Scan for the cell matching the given text and deliver its (X, Y) coordinate at center. 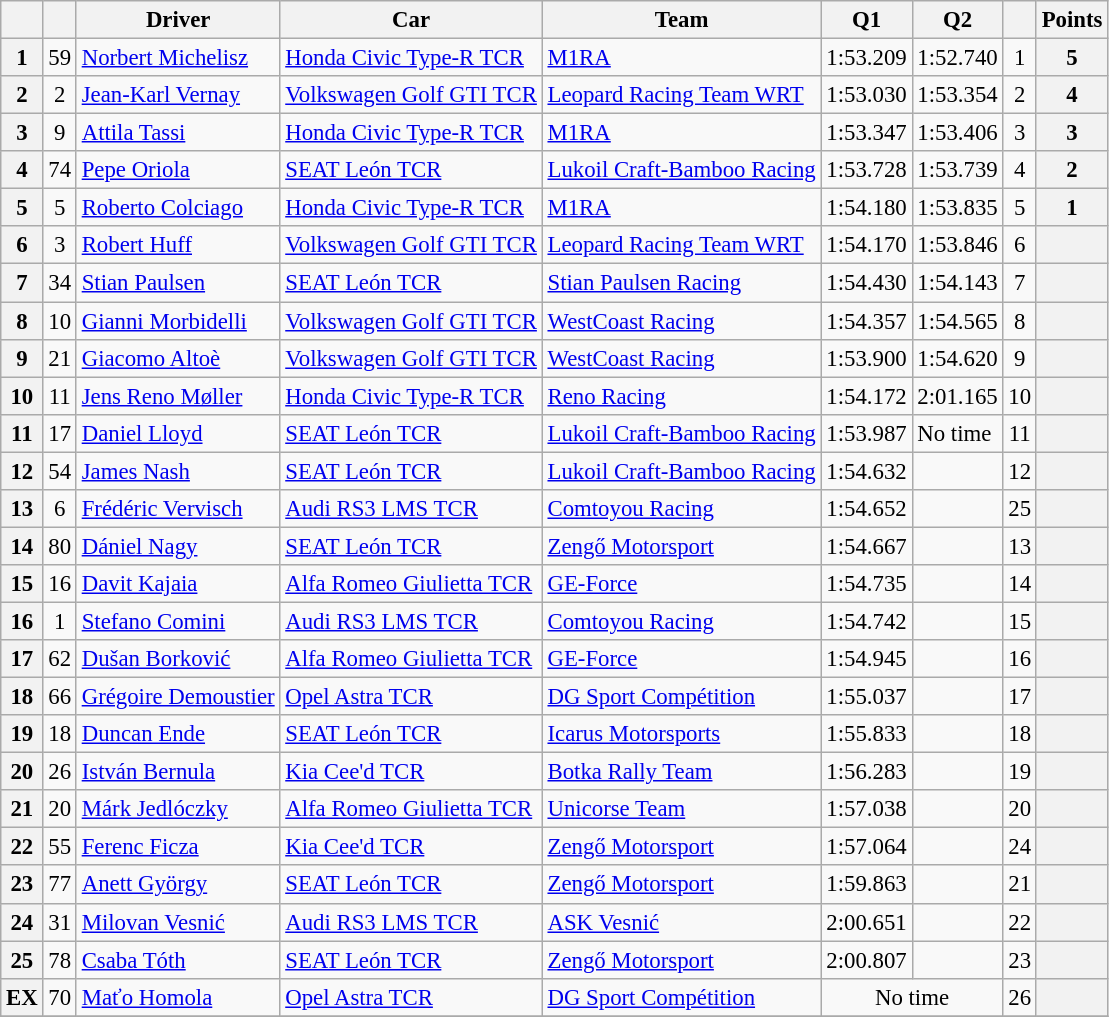
1:53.987 (866, 433)
59 (60, 58)
54 (60, 471)
1:54.430 (866, 283)
1:53.354 (958, 95)
1:53.739 (958, 170)
Q2 (958, 20)
Giacomo Altoè (178, 358)
1:53.846 (958, 245)
Team (682, 20)
1:54.742 (866, 621)
2:00.651 (866, 922)
1:53.030 (866, 95)
1:53.728 (866, 170)
1:54.180 (866, 208)
Driver (178, 20)
Icarus Motorsports (682, 734)
31 (60, 922)
1:53.835 (958, 208)
1:53.347 (866, 133)
Davit Kajaia (178, 584)
1:55.037 (866, 697)
Frédéric Vervisch (178, 509)
Reno Racing (682, 396)
Pepe Oriola (178, 170)
Roberto Colciago (178, 208)
Dániel Nagy (178, 546)
1:54.667 (866, 546)
Grégoire Demoustier (178, 697)
Márk Jedlóczky (178, 809)
István Bernula (178, 772)
1:54.735 (866, 584)
78 (60, 960)
Jean-Karl Vernay (178, 95)
Maťo Homola (178, 997)
James Nash (178, 471)
Stian Paulsen Racing (682, 283)
Botka Rally Team (682, 772)
70 (60, 997)
1:54.632 (866, 471)
Milovan Vesnić (178, 922)
Gianni Morbidelli (178, 321)
1:54.172 (866, 396)
Unicorse Team (682, 809)
Norbert Michelisz (178, 58)
1:59.863 (866, 885)
Anett György (178, 885)
1:54.945 (866, 659)
1:54.620 (958, 358)
Csaba Tóth (178, 960)
74 (60, 170)
Daniel Lloyd (178, 433)
Q1 (866, 20)
1:54.652 (866, 509)
34 (60, 283)
55 (60, 847)
66 (60, 697)
Stian Paulsen (178, 283)
1:54.170 (866, 245)
2:01.165 (958, 396)
Stefano Comini (178, 621)
1:57.064 (866, 847)
1:54.143 (958, 283)
1:53.406 (958, 133)
EX (22, 997)
1:54.357 (866, 321)
Attila Tassi (178, 133)
1:56.283 (866, 772)
Ferenc Ficza (178, 847)
2:00.807 (866, 960)
Points (1072, 20)
Dušan Borković (178, 659)
1:54.565 (958, 321)
62 (60, 659)
Duncan Ende (178, 734)
ASK Vesnić (682, 922)
Jens Reno Møller (178, 396)
1:57.038 (866, 809)
77 (60, 885)
1:55.833 (866, 734)
1:52.740 (958, 58)
80 (60, 546)
1:53.900 (866, 358)
Robert Huff (178, 245)
1:53.209 (866, 58)
Car (411, 20)
